Pinpoint the cell where the given text exists, returning its (X, Y) midpoint coordinate. 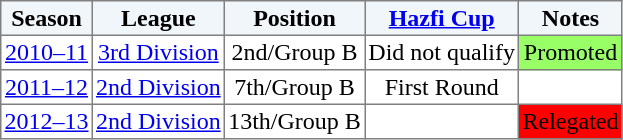
Relegated (570, 121)
13th/Group B (294, 121)
Promoted (570, 52)
7th/Group B (294, 87)
Hazfi Cup (442, 18)
First Round (442, 87)
Did not qualify (442, 52)
League (158, 18)
2011–12 (47, 87)
Position (294, 18)
Season (47, 18)
3rd Division (158, 52)
2nd/Group B (294, 52)
2012–13 (47, 121)
2010–11 (47, 52)
Notes (570, 18)
